Determine the (x, y) coordinate at the center of the cell enclosing the given text.  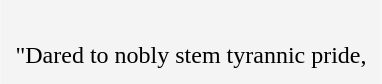
"Dared to nobly stem tyrannic pride, (190, 42)
